Determine the (x, y) coordinate at the center of the cell enclosing the given text.  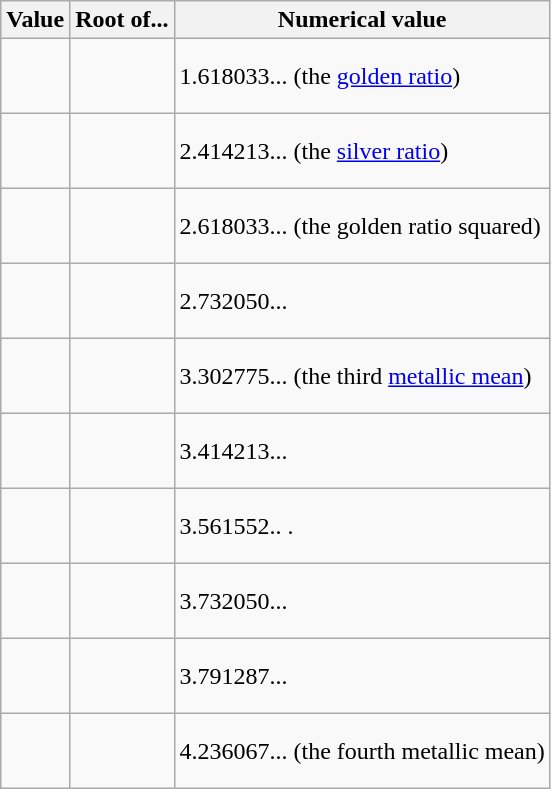
3.791287... (362, 676)
Root of... (122, 20)
Numerical value (362, 20)
3.561552.. . (362, 526)
1.618033... (the golden ratio) (362, 76)
3.302775... (the third metallic mean) (362, 376)
Value (36, 20)
2.618033... (the golden ratio squared) (362, 226)
2.414213... (the silver ratio) (362, 152)
2.732050... (362, 302)
4.236067... (the fourth metallic mean) (362, 752)
3.414213... (362, 452)
3.732050... (362, 602)
